Return [x, y] of the center of cell containing provided text 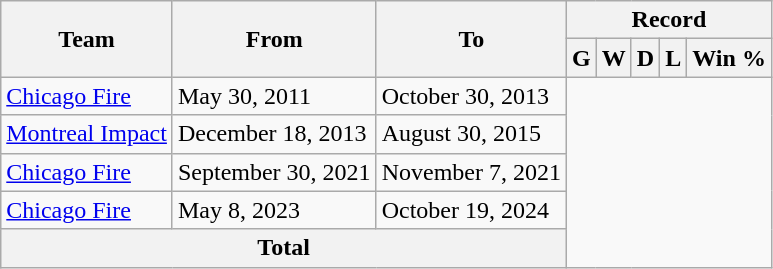
Win % [730, 58]
August 30, 2015 [471, 134]
October 30, 2013 [471, 96]
May 8, 2023 [274, 210]
December 18, 2013 [274, 134]
Montreal Impact [87, 134]
September 30, 2021 [274, 172]
W [614, 58]
Total [284, 248]
G [581, 58]
October 19, 2024 [471, 210]
November 7, 2021 [471, 172]
From [274, 39]
Team [87, 39]
May 30, 2011 [274, 96]
D [645, 58]
L [674, 58]
To [471, 39]
Record [668, 20]
